Capture the cell that displays the provided text and extract its [x, y] central coordinate. 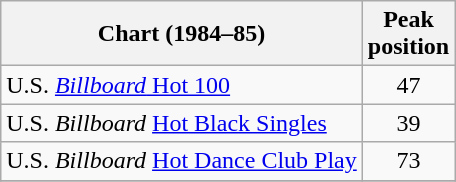
73 [408, 161]
U.S. Billboard Hot Dance Club Play [182, 161]
Chart (1984–85) [182, 34]
U.S. Billboard Hot Black Singles [182, 123]
U.S. Billboard Hot 100 [182, 85]
47 [408, 85]
Peakposition [408, 34]
39 [408, 123]
